Return the (x, y) coordinate for the center point of the cell that contains the specified text.  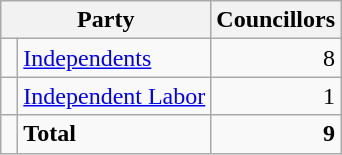
Independents (114, 58)
1 (276, 96)
Total (114, 134)
Councillors (276, 20)
Independent Labor (114, 96)
9 (276, 134)
Party (106, 20)
8 (276, 58)
